For the text-containing cell, return its midpoint in (X, Y) coordinate format. 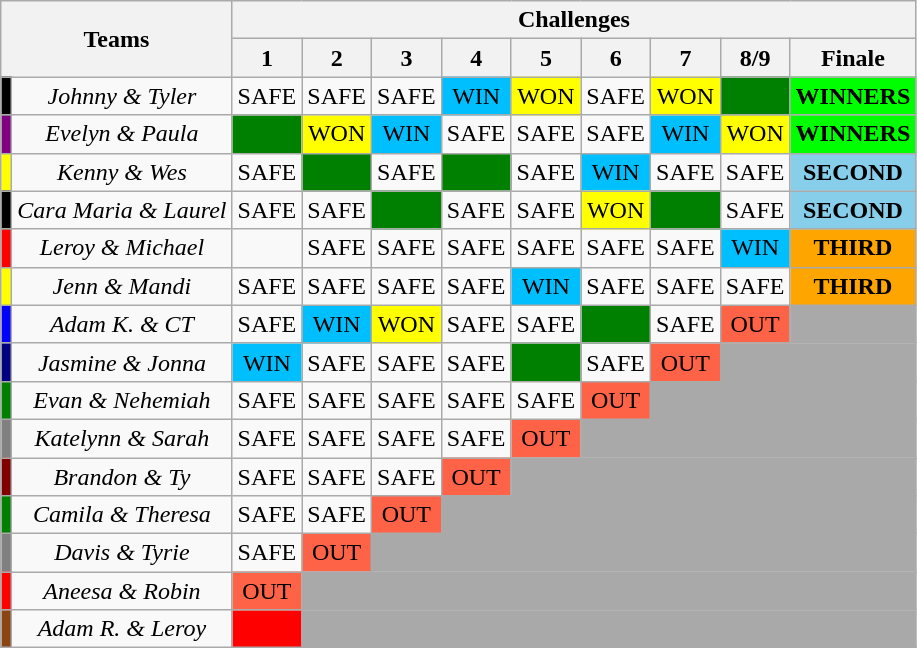
Camila & Theresa (122, 515)
Finale (853, 58)
Jasmine & Jonna (122, 362)
Challenges (574, 20)
Adam R. & Leroy (122, 629)
7 (686, 58)
Katelynn & Sarah (122, 438)
Teams (116, 39)
Evelyn & Paula (122, 134)
Brandon & Ty (122, 477)
6 (616, 58)
2 (337, 58)
3 (407, 58)
8/9 (755, 58)
5 (546, 58)
Cara Maria & Laurel (122, 210)
Leroy & Michael (122, 248)
Kenny & Wes (122, 172)
4 (476, 58)
Aneesa & Robin (122, 591)
Johnny & Tyler (122, 96)
Adam K. & CT (122, 324)
Evan & Nehemiah (122, 400)
Davis & Tyrie (122, 553)
1 (267, 58)
Jenn & Mandi (122, 286)
